Search for the cell housing the specified text and yield its [x, y] center coordinate. 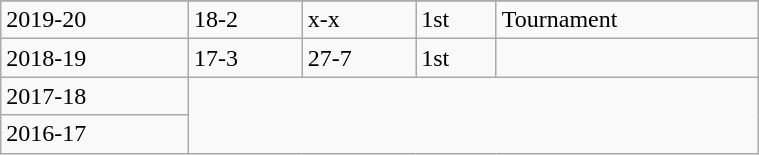
Tournament [626, 20]
18-2 [246, 20]
2016-17 [95, 134]
2019-20 [95, 20]
17-3 [246, 58]
27-7 [359, 58]
2017-18 [95, 96]
2018-19 [95, 58]
x-x [359, 20]
